Scan for the cell matching the given text and deliver its [x, y] coordinate at center. 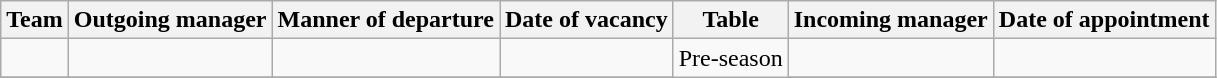
Outgoing manager [170, 20]
Table [730, 20]
Date of vacancy [587, 20]
Date of appointment [1104, 20]
Incoming manager [890, 20]
Team [35, 20]
Manner of departure [386, 20]
Pre-season [730, 58]
